Pinpoint the cell where the given text exists, returning its [X, Y] midpoint coordinate. 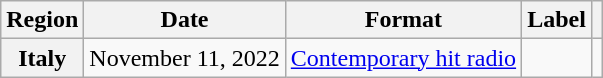
Date [184, 20]
Region [42, 20]
November 11, 2022 [184, 58]
Format [403, 20]
Label [557, 20]
Italy [42, 58]
Contemporary hit radio [403, 58]
